Search for the cell housing the specified text and yield its (X, Y) center coordinate. 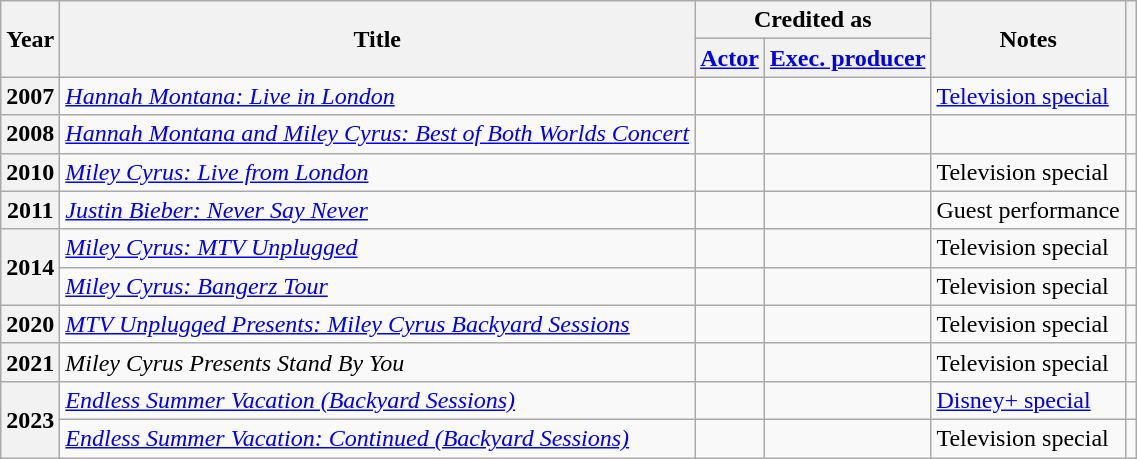
Endless Summer Vacation: Continued (Backyard Sessions) (378, 438)
Miley Cyrus: Live from London (378, 172)
2011 (30, 210)
Actor (730, 58)
2023 (30, 419)
2008 (30, 134)
Miley Cyrus: Bangerz Tour (378, 286)
Justin Bieber: Never Say Never (378, 210)
Miley Cyrus Presents Stand By You (378, 362)
Disney+ special (1028, 400)
Year (30, 39)
Guest performance (1028, 210)
Miley Cyrus: MTV Unplugged (378, 248)
Hannah Montana and Miley Cyrus: Best of Both Worlds Concert (378, 134)
Endless Summer Vacation (Backyard Sessions) (378, 400)
Notes (1028, 39)
MTV Unplugged Presents: Miley Cyrus Backyard Sessions (378, 324)
Exec. producer (848, 58)
2020 (30, 324)
Credited as (813, 20)
2010 (30, 172)
Title (378, 39)
2007 (30, 96)
2014 (30, 267)
2021 (30, 362)
Hannah Montana: Live in London (378, 96)
